Extract the [x, y] coordinate from the center of the cell holding the provided text.  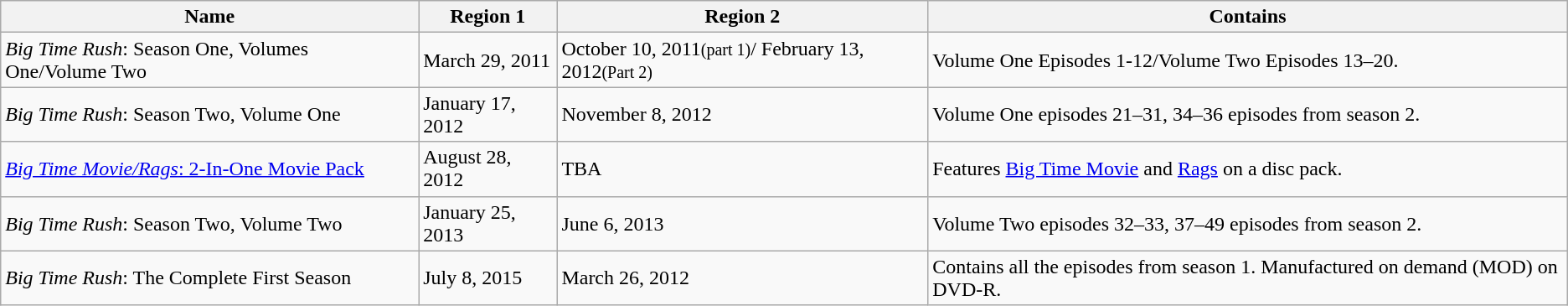
Features Big Time Movie and Rags on a disc pack. [1248, 169]
Volume One Episodes 1-12/Volume Two Episodes 13–20. [1248, 60]
Big Time Movie/Rags: 2-In-One Movie Pack [209, 169]
Contains [1248, 17]
October 10, 2011(part 1)/ February 13, 2012(Part 2) [742, 60]
Volume Two episodes 32–33, 37–49 episodes from season 2. [1248, 223]
June 6, 2013 [742, 223]
Big Time Rush: Season Two, Volume One [209, 114]
March 29, 2011 [487, 60]
Volume One episodes 21–31, 34–36 episodes from season 2. [1248, 114]
Region 2 [742, 17]
January 25, 2013 [487, 223]
March 26, 2012 [742, 278]
Name [209, 17]
Region 1 [487, 17]
July 8, 2015 [487, 278]
August 28, 2012 [487, 169]
Big Time Rush: Season One, Volumes One/Volume Two [209, 60]
Big Time Rush: The Complete First Season [209, 278]
TBA [742, 169]
January 17, 2012 [487, 114]
November 8, 2012 [742, 114]
Big Time Rush: Season Two, Volume Two [209, 223]
Contains all the episodes from season 1. Manufactured on demand (MOD) on DVD-R. [1248, 278]
